Extract the (x, y) coordinate from the center of the cell holding the provided text.  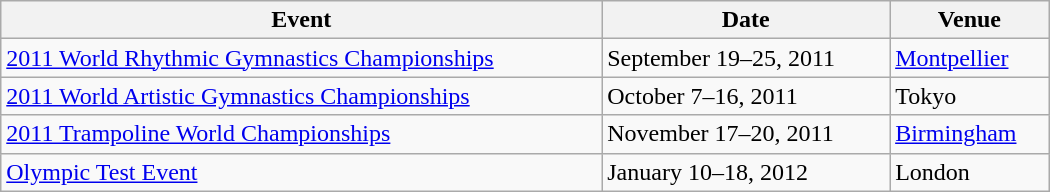
Birmingham (970, 134)
Tokyo (970, 96)
Event (302, 20)
January 10–18, 2012 (746, 172)
Montpellier (970, 58)
Venue (970, 20)
2011 Trampoline World Championships (302, 134)
2011 World Artistic Gymnastics Championships (302, 96)
London (970, 172)
November 17–20, 2011 (746, 134)
October 7–16, 2011 (746, 96)
2011 World Rhythmic Gymnastics Championships (302, 58)
Olympic Test Event (302, 172)
Date (746, 20)
September 19–25, 2011 (746, 58)
